Pinpoint the cell where the given text exists, returning its [x, y] midpoint coordinate. 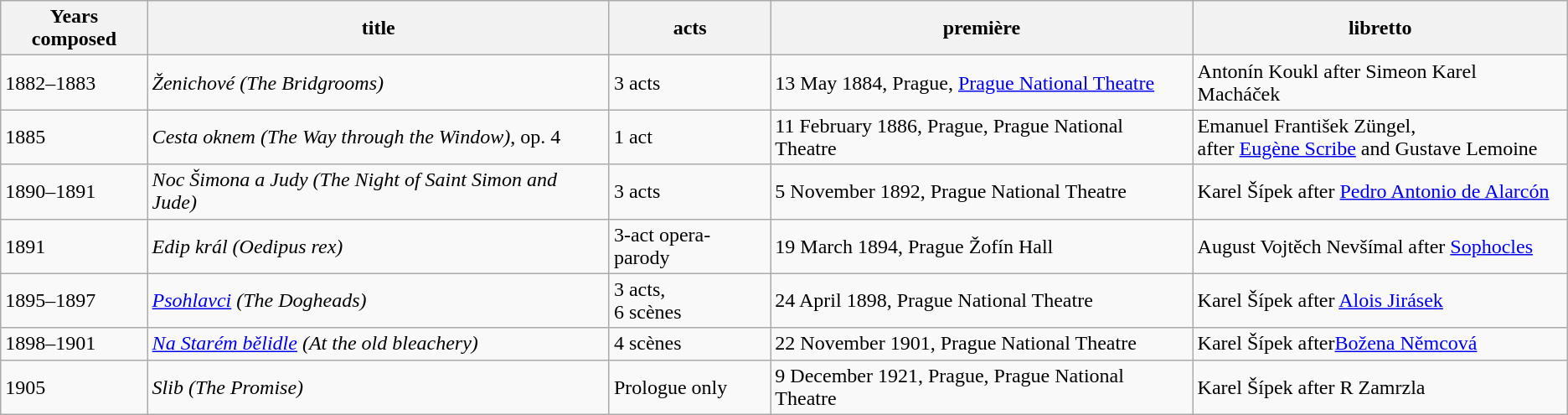
Noc Šimona a Judy (The Night of Saint Simon and Jude) [379, 191]
24 April 1898, Prague National Theatre [982, 300]
11 February 1886, Prague, Prague National Theatre [982, 137]
1885 [74, 137]
19 March 1894, Prague Žofín Hall [982, 246]
acts [689, 29]
1882–1883 [74, 82]
Na Starém bělidle (At the old bleachery) [379, 344]
4 scènes [689, 344]
August Vojtěch Nevšímal after Sophocles [1380, 246]
13 May 1884, Prague, Prague National Theatre [982, 82]
1898–1901 [74, 344]
libretto [1380, 29]
3-act opera-parody [689, 246]
Edip král (Oedipus rex) [379, 246]
Emanuel František Züngel, after Eugène Scribe and Gustave Lemoine [1380, 137]
22 November 1901, Prague National Theatre [982, 344]
Karel Šípek afterBožena Němcová [1380, 344]
1905 [74, 387]
Psohlavci (The Dogheads) [379, 300]
3 acts, 6 scènes [689, 300]
Cesta oknem (The Way through the Window), op. 4 [379, 137]
5 November 1892, Prague National Theatre [982, 191]
première [982, 29]
Slib (The Promise) [379, 387]
9 December 1921, Prague, Prague National Theatre [982, 387]
Karel Šípek after Pedro Antonio de Alarcón [1380, 191]
1890–1891 [74, 191]
Years composed [74, 29]
Karel Šípek after Alois Jirásek [1380, 300]
1 act [689, 137]
1891 [74, 246]
title [379, 29]
1895–1897 [74, 300]
Antonín Koukl after Simeon Karel Macháček [1380, 82]
Prologue only [689, 387]
Ženichové (The Bridgrooms) [379, 82]
Karel Šípek after R Zamrzla [1380, 387]
